Return the (x, y) coordinate for the center point of the cell that contains the specified text.  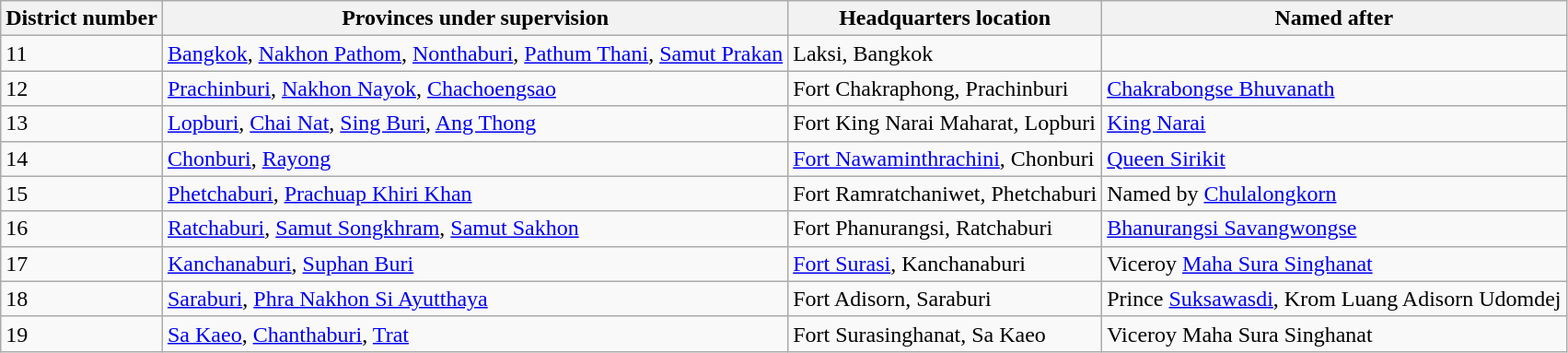
District number (82, 18)
Named by Chulalongkorn (1334, 194)
19 (82, 334)
Headquarters location (945, 18)
12 (82, 88)
Laksi, Bangkok (945, 53)
Ratchaburi, Samut Songkhram, Samut Sakhon (475, 229)
Named after (1334, 18)
King Narai (1334, 124)
Phetchaburi, Prachuap Khiri Khan (475, 194)
Prachinburi, Nakhon Nayok, Chachoengsao (475, 88)
Queen Sirikit (1334, 159)
Sa Kaeo, Chanthaburi, Trat (475, 334)
Fort Surasinghanat, Sa Kaeo (945, 334)
14 (82, 159)
Lopburi, Chai Nat, Sing Buri, Ang Thong (475, 124)
13 (82, 124)
Prince Suksawasdi, Krom Luang Adisorn Udomdej (1334, 299)
Bhanurangsi Savangwongse (1334, 229)
Chonburi, Rayong (475, 159)
Fort Nawaminthrachini, Chonburi (945, 159)
Fort Chakraphong, Prachinburi (945, 88)
Provinces under supervision (475, 18)
Fort Surasi, Kanchanaburi (945, 264)
Fort King Narai Maharat, Lopburi (945, 124)
18 (82, 299)
Fort Phanurangsi, Ratchaburi (945, 229)
Kanchanaburi, Suphan Buri (475, 264)
Fort Ramratchaniwet, Phetchaburi (945, 194)
17 (82, 264)
Bangkok, Nakhon Pathom, Nonthaburi, Pathum Thani, Samut Prakan (475, 53)
Fort Adisorn, Saraburi (945, 299)
11 (82, 53)
16 (82, 229)
15 (82, 194)
Chakrabongse Bhuvanath (1334, 88)
Saraburi, Phra Nakhon Si Ayutthaya (475, 299)
